Return the [X, Y] coordinate for the center point of the cell that contains the specified text.  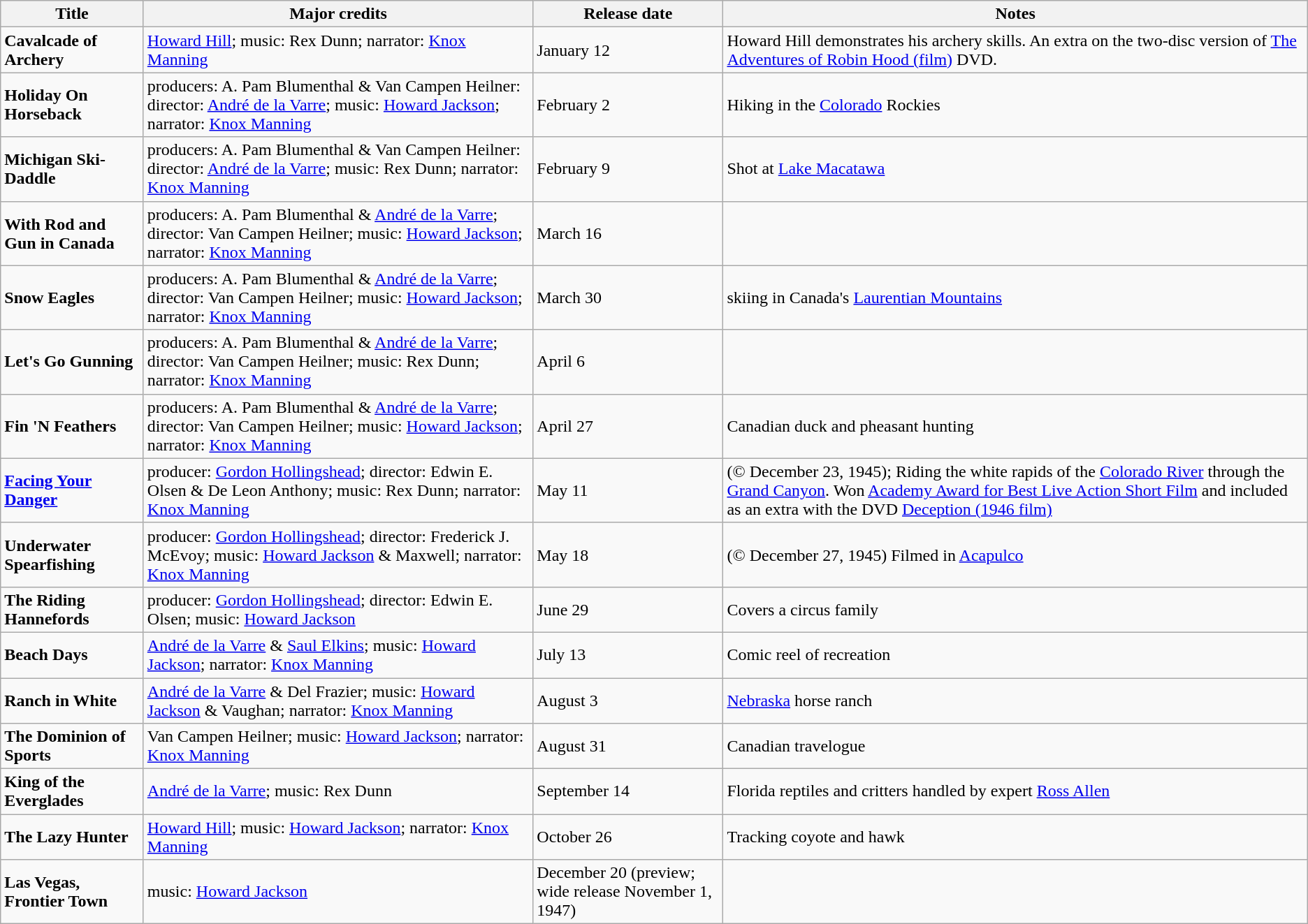
February 2 [628, 105]
Howard Hill demonstrates his archery skills. An extra on the two-disc version of The Adventures of Robin Hood (film) DVD. [1015, 50]
André de la Varre & Del Frazier; music: Howard Jackson & Vaughan; narrator: Knox Manning [338, 700]
The Lazy Hunter [73, 837]
Tracking coyote and hawk [1015, 837]
Canadian travelogue [1015, 746]
Michigan Ski-Daddle [73, 169]
April 27 [628, 426]
December 20 (preview; wide release November 1, 1947) [628, 892]
André de la Varre; music: Rex Dunn [338, 792]
music: Howard Jackson [338, 892]
skiing in Canada's Laurentian Mountains [1015, 298]
Facing Your Danger [73, 490]
Hiking in the Colorado Rockies [1015, 105]
September 14 [628, 792]
producer: Gordon Hollingshead; director: Frederick J. McEvoy; music: Howard Jackson & Maxwell; narrator: Knox Manning [338, 555]
Notes [1015, 14]
Canadian duck and pheasant hunting [1015, 426]
April 6 [628, 362]
With Rod and Gun in Canada [73, 233]
André de la Varre & Saul Elkins; music: Howard Jackson; narrator: Knox Manning [338, 655]
Las Vegas, Frontier Town [73, 892]
May 11 [628, 490]
producers: A. Pam Blumenthal & Van Campen Heilner: director: André de la Varre; music: Rex Dunn; narrator: Knox Manning [338, 169]
The Dominion of Sports [73, 746]
Title [73, 14]
Fin 'N Feathers [73, 426]
Holiday On Horseback [73, 105]
October 26 [628, 837]
Snow Eagles [73, 298]
Covers a circus family [1015, 609]
Beach Days [73, 655]
producer: Gordon Hollingshead; director: Edwin E. Olsen & De Leon Anthony; music: Rex Dunn; narrator: Knox Manning [338, 490]
King of the Everglades [73, 792]
August 31 [628, 746]
Howard Hill; music: Rex Dunn; narrator: Knox Manning [338, 50]
Van Campen Heilner; music: Howard Jackson; narrator: Knox Manning [338, 746]
January 12 [628, 50]
May 18 [628, 555]
Comic reel of recreation [1015, 655]
Major credits [338, 14]
March 30 [628, 298]
June 29 [628, 609]
August 3 [628, 700]
Shot at Lake Macatawa [1015, 169]
Ranch in White [73, 700]
Nebraska horse ranch [1015, 700]
The Riding Hannefords [73, 609]
July 13 [628, 655]
February 9 [628, 169]
Let's Go Gunning [73, 362]
Howard Hill; music: Howard Jackson; narrator: Knox Manning [338, 837]
producer: Gordon Hollingshead; director: Edwin E. Olsen; music: Howard Jackson [338, 609]
(© December 27, 1945) Filmed in Acapulco [1015, 555]
producers: A. Pam Blumenthal & André de la Varre; director: Van Campen Heilner; music: Rex Dunn; narrator: Knox Manning [338, 362]
Cavalcade of Archery [73, 50]
Underwater Spearfishing [73, 555]
Florida reptiles and critters handled by expert Ross Allen [1015, 792]
Release date [628, 14]
March 16 [628, 233]
producers: A. Pam Blumenthal & Van Campen Heilner: director: André de la Varre; music: Howard Jackson; narrator: Knox Manning [338, 105]
